For the text-containing cell, return its midpoint in (x, y) coordinate format. 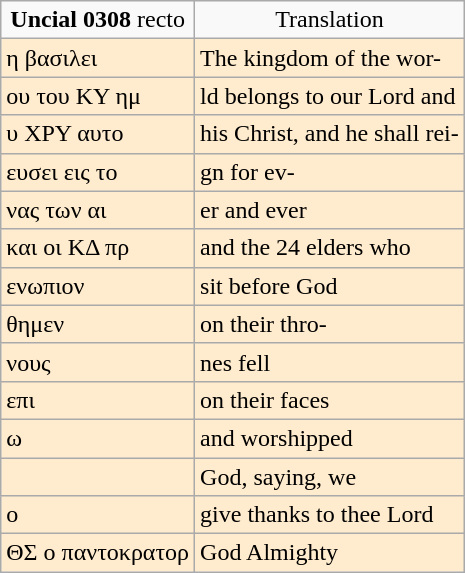
ευσει εις το (98, 172)
gn for ev- (330, 172)
νας των αι (98, 210)
και οι ΚΔ πρ (98, 248)
ο (98, 515)
ΘΣ ο παντοκρατορ (98, 553)
The kingdom of the wor- (330, 58)
nes fell (330, 362)
and worshipped (330, 438)
Translation (330, 20)
er and ever (330, 210)
ld belongs to our Lord and (330, 96)
his Christ, and he shall rei- (330, 134)
θημεν (98, 324)
Uncial 0308 recto (98, 20)
νους (98, 362)
and the 24 elders who (330, 248)
on their faces (330, 400)
ενωπιον (98, 286)
God, saying, we (330, 477)
ω (98, 438)
υ ΧΡΥ αυτο (98, 134)
επι (98, 400)
give thanks to thee Lord (330, 515)
on their thro- (330, 324)
ου του ΚΥ ημ (98, 96)
God Almighty (330, 553)
sit before God (330, 286)
η βασιλει (98, 58)
